For the text-containing cell, return its midpoint in [x, y] coordinate format. 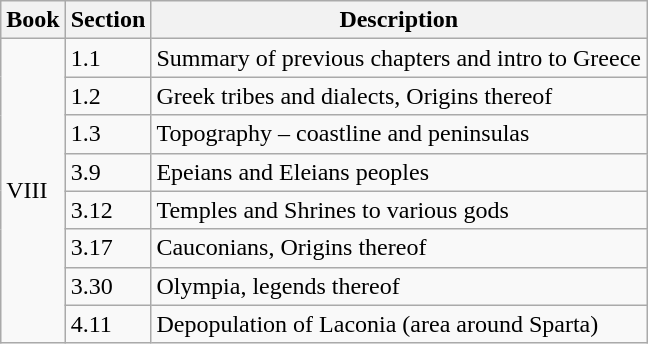
Olympia, legends thereof [399, 286]
Temples and Shrines to various gods [399, 210]
1.3 [108, 134]
3.17 [108, 248]
Summary of previous chapters and intro to Greece [399, 58]
1.2 [108, 96]
Section [108, 20]
Cauconians, Origins thereof [399, 248]
Epeians and Eleians peoples [399, 172]
3.9 [108, 172]
VIII [33, 191]
Description [399, 20]
Topography – coastline and peninsulas [399, 134]
4.11 [108, 324]
Book [33, 20]
3.30 [108, 286]
Greek tribes and dialects, Origins thereof [399, 96]
3.12 [108, 210]
1.1 [108, 58]
Depopulation of Laconia (area around Sparta) [399, 324]
